From the cell containing the given text, extract its center point as [x, y] coordinate. 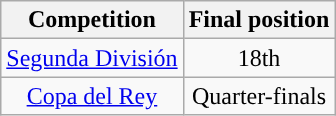
Copa del Rey [92, 96]
Competition [92, 20]
18th [259, 58]
Quarter-finals [259, 96]
Segunda División [92, 58]
Final position [259, 20]
